Capture the cell that displays the provided text and extract its (x, y) central coordinate. 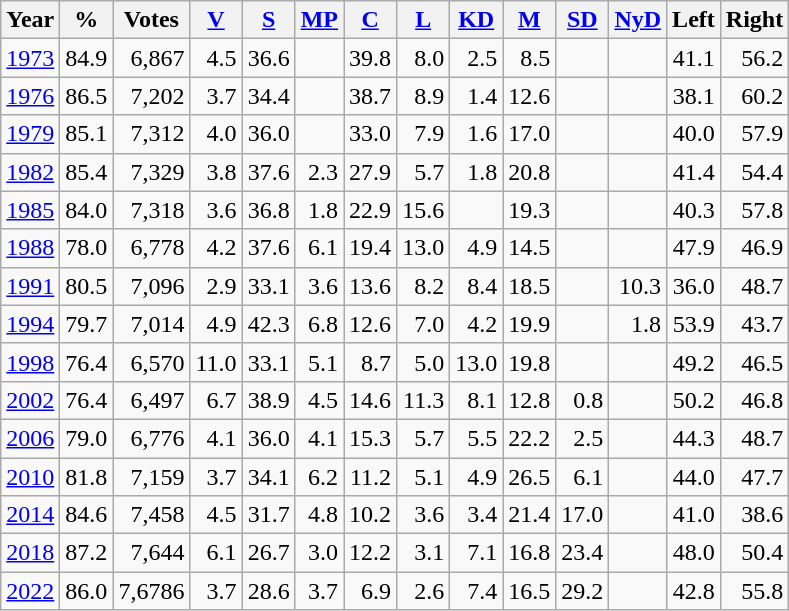
41.4 (694, 172)
1982 (30, 172)
6,778 (152, 248)
6.8 (319, 324)
44.0 (694, 477)
1979 (30, 134)
7.1 (476, 553)
8.5 (530, 58)
40.0 (694, 134)
M (530, 20)
2010 (30, 477)
7,458 (152, 515)
1976 (30, 96)
11.2 (370, 477)
3.8 (216, 172)
7,312 (152, 134)
13.6 (370, 286)
1973 (30, 58)
41.1 (694, 58)
19.4 (370, 248)
8.2 (424, 286)
50.4 (754, 553)
11.0 (216, 362)
15.3 (370, 438)
6.7 (216, 400)
8.9 (424, 96)
V (216, 20)
14.5 (530, 248)
2014 (30, 515)
Votes (152, 20)
20.8 (530, 172)
56.2 (754, 58)
28.6 (268, 591)
42.8 (694, 591)
78.0 (86, 248)
16.5 (530, 591)
% (86, 20)
84.0 (86, 210)
15.6 (424, 210)
33.0 (370, 134)
48.0 (694, 553)
7,318 (152, 210)
3.0 (319, 553)
1998 (30, 362)
79.0 (86, 438)
49.2 (694, 362)
34.1 (268, 477)
2022 (30, 591)
L (424, 20)
1994 (30, 324)
42.3 (268, 324)
50.2 (694, 400)
31.7 (268, 515)
19.8 (530, 362)
3.1 (424, 553)
55.8 (754, 591)
2.3 (319, 172)
7,329 (152, 172)
18.5 (530, 286)
19.3 (530, 210)
43.7 (754, 324)
84.6 (86, 515)
7.4 (476, 591)
6,497 (152, 400)
41.0 (694, 515)
Left (694, 20)
Right (754, 20)
46.5 (754, 362)
S (268, 20)
39.8 (370, 58)
46.8 (754, 400)
7,6786 (152, 591)
36.8 (268, 210)
38.6 (754, 515)
36.6 (268, 58)
6,776 (152, 438)
2002 (30, 400)
47.9 (694, 248)
22.2 (530, 438)
Year (30, 20)
86.0 (86, 591)
1991 (30, 286)
38.9 (268, 400)
21.4 (530, 515)
8.1 (476, 400)
2018 (30, 553)
6,867 (152, 58)
7,096 (152, 286)
6.9 (370, 591)
NyD (638, 20)
23.4 (582, 553)
12.2 (370, 553)
54.4 (754, 172)
6,570 (152, 362)
C (370, 20)
10.3 (638, 286)
16.8 (530, 553)
84.9 (86, 58)
29.2 (582, 591)
38.7 (370, 96)
34.4 (268, 96)
8.7 (370, 362)
KD (476, 20)
26.7 (268, 553)
7,644 (152, 553)
80.5 (86, 286)
57.9 (754, 134)
4.0 (216, 134)
5.0 (424, 362)
79.7 (86, 324)
87.2 (86, 553)
40.3 (694, 210)
47.7 (754, 477)
26.5 (530, 477)
8.0 (424, 58)
0.8 (582, 400)
12.8 (530, 400)
53.9 (694, 324)
85.1 (86, 134)
46.9 (754, 248)
10.2 (370, 515)
SD (582, 20)
1.6 (476, 134)
7,014 (152, 324)
6.2 (319, 477)
2.9 (216, 286)
81.8 (86, 477)
22.9 (370, 210)
3.4 (476, 515)
60.2 (754, 96)
7.0 (424, 324)
5.5 (476, 438)
19.9 (530, 324)
2006 (30, 438)
85.4 (86, 172)
7,159 (152, 477)
14.6 (370, 400)
27.9 (370, 172)
7.9 (424, 134)
8.4 (476, 286)
1988 (30, 248)
7,202 (152, 96)
57.8 (754, 210)
86.5 (86, 96)
38.1 (694, 96)
11.3 (424, 400)
1.4 (476, 96)
4.8 (319, 515)
44.3 (694, 438)
2.6 (424, 591)
MP (319, 20)
1985 (30, 210)
